Extract the (x, y) coordinate from the center of the cell holding the provided text.  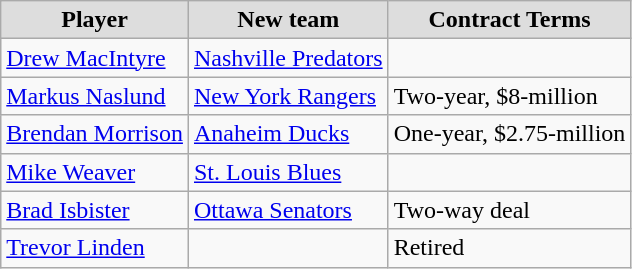
New team (288, 20)
Nashville Predators (288, 58)
Brad Isbister (95, 210)
Trevor Linden (95, 248)
St. Louis Blues (288, 172)
Markus Naslund (95, 96)
Player (95, 20)
Mike Weaver (95, 172)
Two-way deal (510, 210)
New York Rangers (288, 96)
Two-year, $8-million (510, 96)
Contract Terms (510, 20)
Brendan Morrison (95, 134)
Drew MacIntyre (95, 58)
One-year, $2.75-million (510, 134)
Anaheim Ducks (288, 134)
Ottawa Senators (288, 210)
Retired (510, 248)
